Find where the given text appears and provide that cell's center as [X, Y] coordinate. 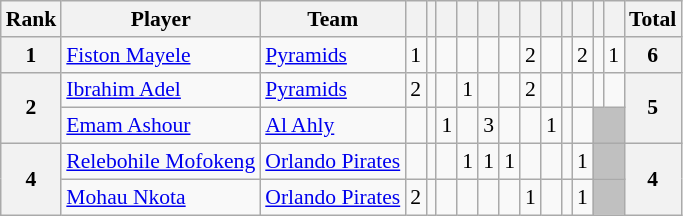
Team [332, 19]
6 [652, 55]
Mohau Nkota [160, 197]
Total [652, 19]
Al Ahly [332, 126]
Rank [32, 19]
Player [160, 19]
Relebohile Mofokeng [160, 162]
Fiston Mayele [160, 55]
5 [652, 108]
Emam Ashour [160, 126]
3 [488, 126]
Ibrahim Adel [160, 90]
